Detect which cell encompasses the target text, then output its [X, Y] center coordinate. 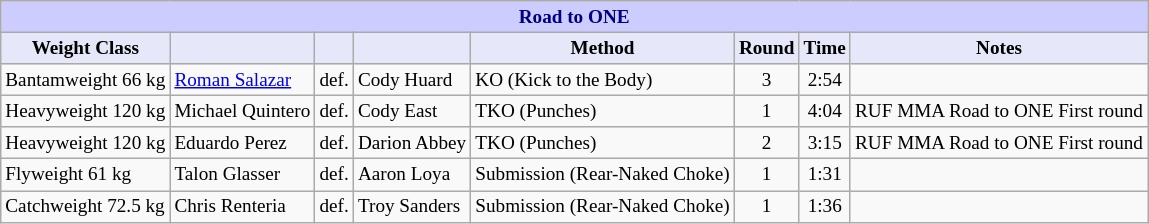
Chris Renteria [242, 206]
2:54 [824, 80]
2 [766, 143]
Roman Salazar [242, 80]
Weight Class [86, 48]
Eduardo Perez [242, 143]
1:31 [824, 175]
1:36 [824, 206]
KO (Kick to the Body) [603, 80]
Catchweight 72.5 kg [86, 206]
Road to ONE [574, 17]
Michael Quintero [242, 111]
Cody East [412, 111]
Time [824, 48]
3 [766, 80]
Flyweight 61 kg [86, 175]
Aaron Loya [412, 175]
Darion Abbey [412, 143]
3:15 [824, 143]
Round [766, 48]
Bantamweight 66 kg [86, 80]
Notes [998, 48]
Method [603, 48]
Troy Sanders [412, 206]
Talon Glasser [242, 175]
Cody Huard [412, 80]
4:04 [824, 111]
